Capture the cell that displays the provided text and extract its (x, y) central coordinate. 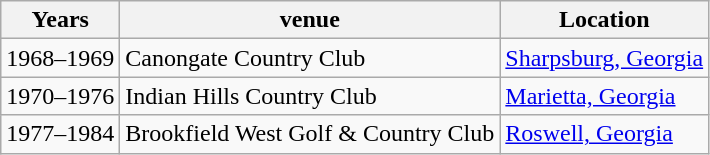
1968–1969 (60, 58)
1970–1976 (60, 96)
Marietta, Georgia (604, 96)
Years (60, 20)
Brookfield West Golf & Country Club (310, 134)
Sharpsburg, Georgia (604, 58)
Canongate Country Club (310, 58)
venue (310, 20)
1977–1984 (60, 134)
Roswell, Georgia (604, 134)
Indian Hills Country Club (310, 96)
Location (604, 20)
